Search for the cell housing the specified text and yield its (X, Y) center coordinate. 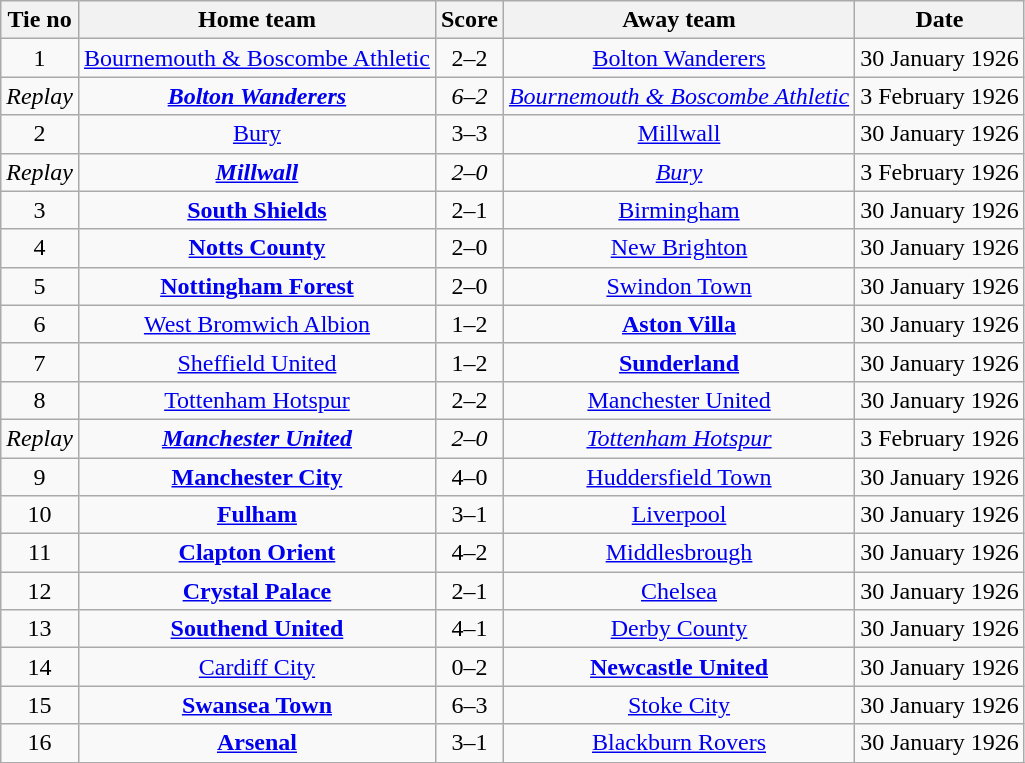
15 (40, 705)
4 (40, 248)
Swansea Town (256, 705)
Sunderland (678, 362)
Away team (678, 20)
10 (40, 515)
13 (40, 629)
Home team (256, 20)
Fulham (256, 515)
Tie no (40, 20)
8 (40, 400)
Aston Villa (678, 324)
Liverpool (678, 515)
Stoke City (678, 705)
West Bromwich Albion (256, 324)
Newcastle United (678, 667)
4–1 (469, 629)
South Shields (256, 210)
16 (40, 743)
Crystal Palace (256, 591)
12 (40, 591)
14 (40, 667)
Clapton Orient (256, 553)
Cardiff City (256, 667)
2 (40, 134)
11 (40, 553)
7 (40, 362)
New Brighton (678, 248)
4–2 (469, 553)
Derby County (678, 629)
Notts County (256, 248)
Southend United (256, 629)
Date (940, 20)
3–3 (469, 134)
5 (40, 286)
Swindon Town (678, 286)
Arsenal (256, 743)
Chelsea (678, 591)
Manchester City (256, 477)
0–2 (469, 667)
Huddersfield Town (678, 477)
Blackburn Rovers (678, 743)
3 (40, 210)
9 (40, 477)
6 (40, 324)
4–0 (469, 477)
1 (40, 58)
Nottingham Forest (256, 286)
Sheffield United (256, 362)
6–3 (469, 705)
Birmingham (678, 210)
6–2 (469, 96)
Middlesbrough (678, 553)
Score (469, 20)
